Detect which cell encompasses the target text, then output its [X, Y] center coordinate. 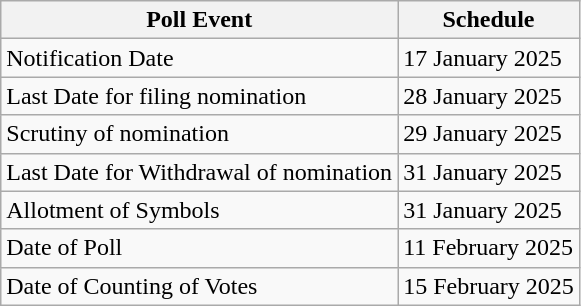
Last Date for Withdrawal of nomination [200, 172]
Schedule [489, 20]
Last Date for filing nomination [200, 96]
Date of Counting of Votes [200, 286]
Scrutiny of nomination [200, 134]
17 January 2025 [489, 58]
29 January 2025 [489, 134]
28 January 2025 [489, 96]
11 February 2025 [489, 248]
Poll Event [200, 20]
Date of Poll [200, 248]
Allotment of Symbols [200, 210]
15 February 2025 [489, 286]
Notification Date [200, 58]
